Pinpoint the cell where the given text exists, returning its (x, y) midpoint coordinate. 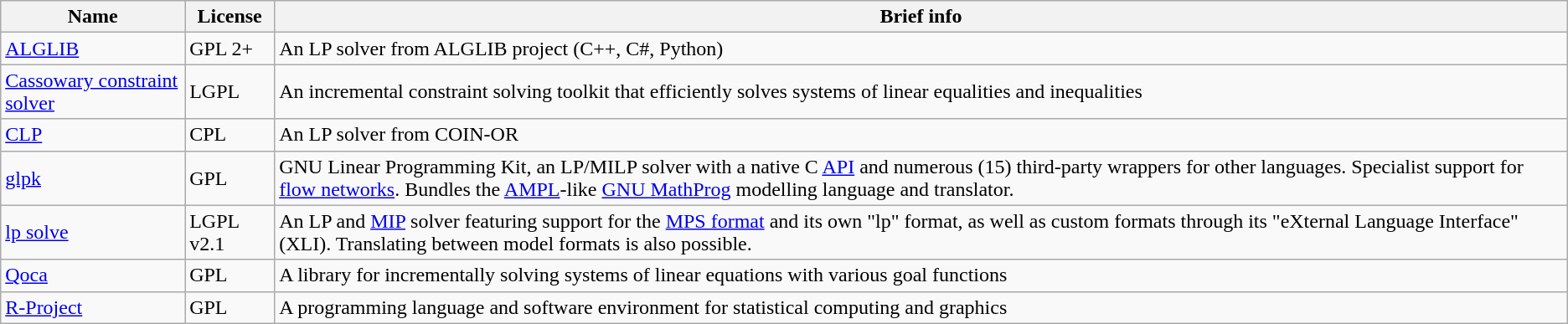
ALGLIB (93, 49)
CPL (230, 135)
LGPL v2.1 (230, 233)
lp solve (93, 233)
CLP (93, 135)
An LP solver from ALGLIB project (C++, C#, Python) (921, 49)
Brief info (921, 17)
An incremental constraint solving toolkit that efficiently solves systems of linear equalities and inequalities (921, 92)
GPL 2+ (230, 49)
Name (93, 17)
License (230, 17)
A programming language and software environment for statistical computing and graphics (921, 307)
R-Project (93, 307)
An LP solver from COIN-OR (921, 135)
glpk (93, 177)
Cassowary constraint solver (93, 92)
LGPL (230, 92)
A library for incrementally solving systems of linear equations with various goal functions (921, 275)
Qoca (93, 275)
